Pinpoint the cell where the given text exists, returning its (X, Y) midpoint coordinate. 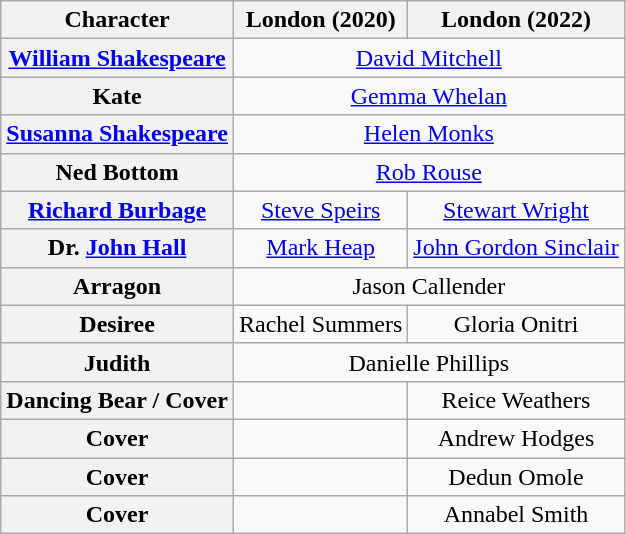
Stewart Wright (516, 210)
London (2022) (516, 20)
Gloria Onitri (516, 324)
David Mitchell (428, 58)
Jason Callender (428, 286)
Susanna Shakespeare (118, 134)
William Shakespeare (118, 58)
Dancing Bear / Cover (118, 400)
Steve Speirs (320, 210)
Kate (118, 96)
Helen Monks (428, 134)
Gemma Whelan (428, 96)
London (2020) (320, 20)
Rob Rouse (428, 172)
John Gordon Sinclair (516, 248)
Dedun Omole (516, 477)
Annabel Smith (516, 515)
Arragon (118, 286)
Desiree (118, 324)
Ned Bottom (118, 172)
Andrew Hodges (516, 438)
Character (118, 20)
Richard Burbage (118, 210)
Mark Heap (320, 248)
Judith (118, 362)
Rachel Summers (320, 324)
Dr. John Hall (118, 248)
Reice Weathers (516, 400)
Danielle Phillips (428, 362)
